Return the [x, y] coordinate for the center point of the cell that contains the specified text.  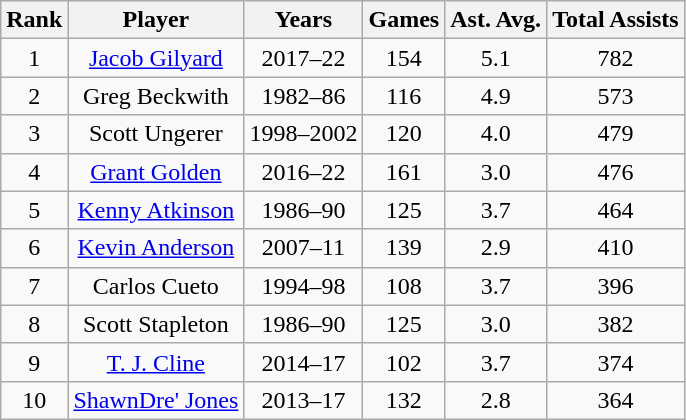
5 [34, 210]
102 [404, 362]
Years [304, 20]
2.9 [496, 248]
374 [616, 362]
8 [34, 324]
Grant Golden [156, 172]
396 [616, 286]
Rank [34, 20]
132 [404, 400]
4 [34, 172]
6 [34, 248]
ShawnDre' Jones [156, 400]
108 [404, 286]
Greg Beckwith [156, 96]
154 [404, 58]
Ast. Avg. [496, 20]
2 [34, 96]
Jacob Gilyard [156, 58]
410 [616, 248]
Carlos Cueto [156, 286]
1998–2002 [304, 134]
479 [616, 134]
Kenny Atkinson [156, 210]
Kevin Anderson [156, 248]
4.0 [496, 134]
120 [404, 134]
Scott Ungerer [156, 134]
2007–11 [304, 248]
116 [404, 96]
T. J. Cline [156, 362]
1994–98 [304, 286]
1 [34, 58]
2016–22 [304, 172]
Total Assists [616, 20]
7 [34, 286]
2013–17 [304, 400]
2014–17 [304, 362]
139 [404, 248]
464 [616, 210]
1982–86 [304, 96]
476 [616, 172]
2.8 [496, 400]
Player [156, 20]
10 [34, 400]
3 [34, 134]
573 [616, 96]
5.1 [496, 58]
382 [616, 324]
Games [404, 20]
4.9 [496, 96]
Scott Stapleton [156, 324]
364 [616, 400]
782 [616, 58]
9 [34, 362]
2017–22 [304, 58]
161 [404, 172]
